Pinpoint the cell where the given text exists, returning its [x, y] midpoint coordinate. 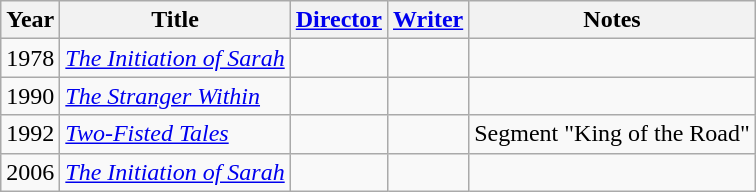
Director [338, 20]
Segment "King of the Road" [612, 134]
Notes [612, 20]
Two-Fisted Tales [175, 134]
1992 [30, 134]
Title [175, 20]
The Stranger Within [175, 96]
2006 [30, 172]
1978 [30, 58]
Writer [428, 20]
1990 [30, 96]
Year [30, 20]
